For the text-containing cell, return its midpoint in (X, Y) coordinate format. 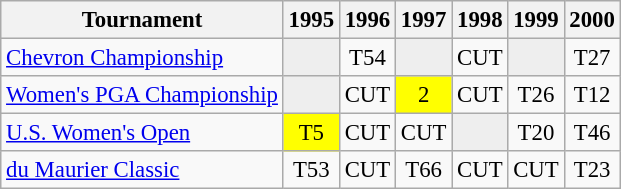
2000 (592, 20)
T20 (536, 133)
Women's PGA Championship (142, 95)
U.S. Women's Open (142, 133)
1996 (367, 20)
Chevron Championship (142, 58)
T26 (536, 95)
1999 (536, 20)
T27 (592, 58)
T54 (367, 58)
T12 (592, 95)
1995 (311, 20)
T23 (592, 170)
T53 (311, 170)
1997 (424, 20)
T46 (592, 133)
T66 (424, 170)
Tournament (142, 20)
T5 (311, 133)
2 (424, 95)
du Maurier Classic (142, 170)
1998 (480, 20)
